Extract the (x, y) coordinate from the center of the cell holding the provided text.  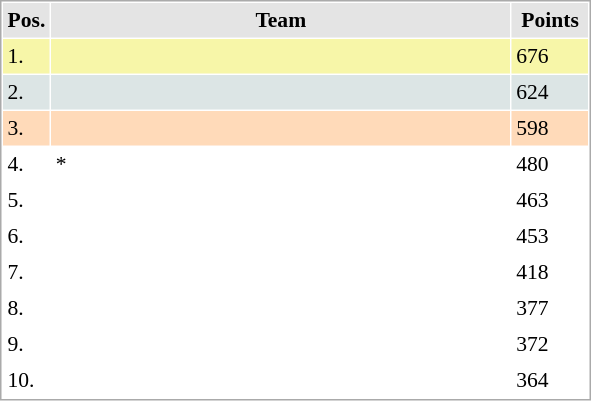
624 (550, 92)
1. (26, 56)
7. (26, 272)
480 (550, 164)
* (280, 164)
4. (26, 164)
377 (550, 308)
Points (550, 20)
676 (550, 56)
Team (280, 20)
463 (550, 200)
3. (26, 128)
10. (26, 380)
9. (26, 344)
364 (550, 380)
372 (550, 344)
453 (550, 236)
6. (26, 236)
2. (26, 92)
Pos. (26, 20)
598 (550, 128)
8. (26, 308)
418 (550, 272)
5. (26, 200)
